Find where the given text appears and provide that cell's center as (x, y) coordinate. 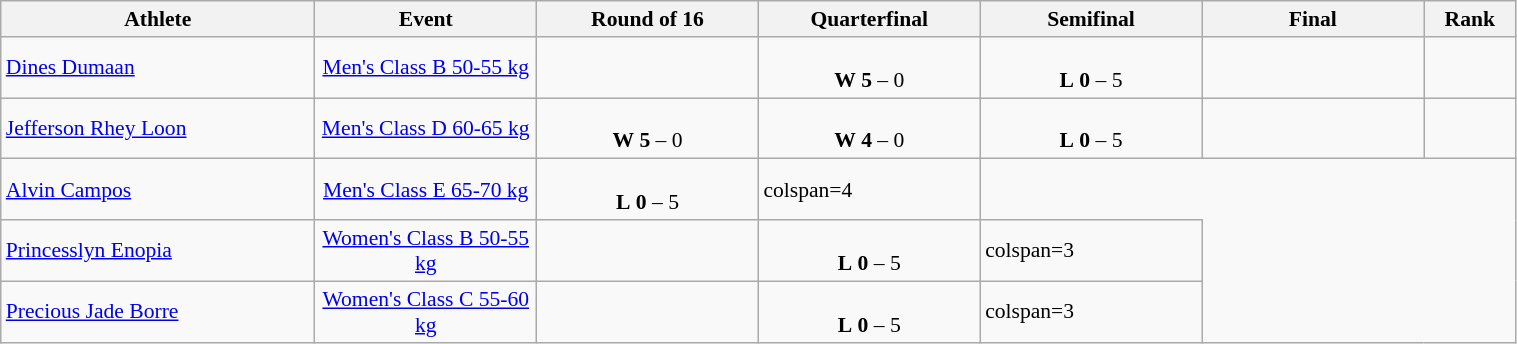
Precious Jade Borre (158, 312)
Alvin Campos (158, 190)
Dines Dumaan (158, 68)
Women's Class B 50-55 kg (426, 250)
Men's Class D 60-65 kg (426, 128)
Quarterfinal (869, 19)
Round of 16 (648, 19)
W 4 – 0 (869, 128)
Athlete (158, 19)
Men's Class B 50-55 kg (426, 68)
Princesslyn Enopia (158, 250)
Semifinal (1091, 19)
Jefferson Rhey Loon (158, 128)
Women's Class C 55-60 kg (426, 312)
Rank (1470, 19)
Men's Class E 65-70 kg (426, 190)
Event (426, 19)
colspan=4 (869, 190)
Final (1313, 19)
